Find where the given text appears and provide that cell's center as [X, Y] coordinate. 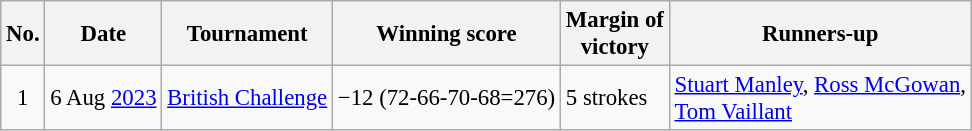
1 [23, 98]
Stuart Manley, Ross McGowan, Tom Vaillant [820, 98]
Winning score [447, 34]
Margin ofvictory [616, 34]
British Challenge [248, 98]
Date [104, 34]
Tournament [248, 34]
Runners-up [820, 34]
5 strokes [616, 98]
6 Aug 2023 [104, 98]
−12 (72-66-70-68=276) [447, 98]
No. [23, 34]
